Output the [x, y] coordinate of the center of the cell containing the given text.  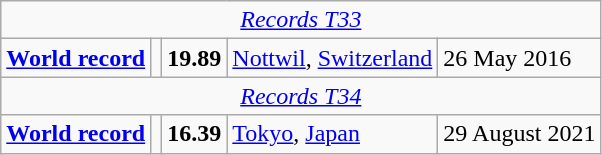
26 May 2016 [520, 58]
Records T34 [301, 96]
16.39 [194, 134]
Nottwil, Switzerland [332, 58]
Records T33 [301, 20]
Tokyo, Japan [332, 134]
29 August 2021 [520, 134]
19.89 [194, 58]
